Return (X, Y) of the center of cell containing provided text 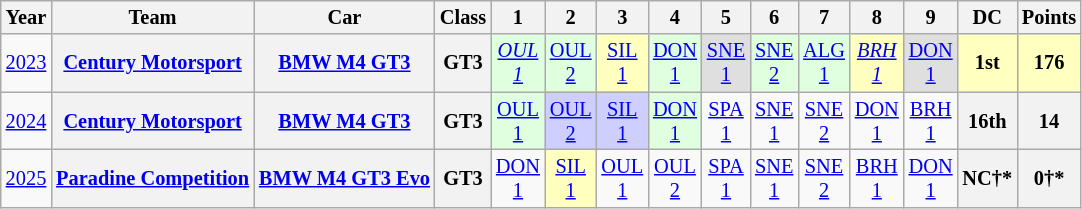
2024 (26, 121)
6 (774, 17)
7 (824, 17)
Paradine Competition (152, 178)
BMW M4 GT3 Evo (344, 178)
Points (1049, 17)
8 (877, 17)
2023 (26, 63)
ALG1 (824, 63)
14 (1049, 121)
3 (622, 17)
Team (152, 17)
Class (463, 17)
2 (571, 17)
1 (518, 17)
0†* (1049, 178)
16th (988, 121)
9 (931, 17)
Year (26, 17)
2025 (26, 178)
4 (675, 17)
DC (988, 17)
1st (988, 63)
5 (726, 17)
NC†* (988, 178)
Car (344, 17)
176 (1049, 63)
